Return (X, Y) of the center of cell containing provided text 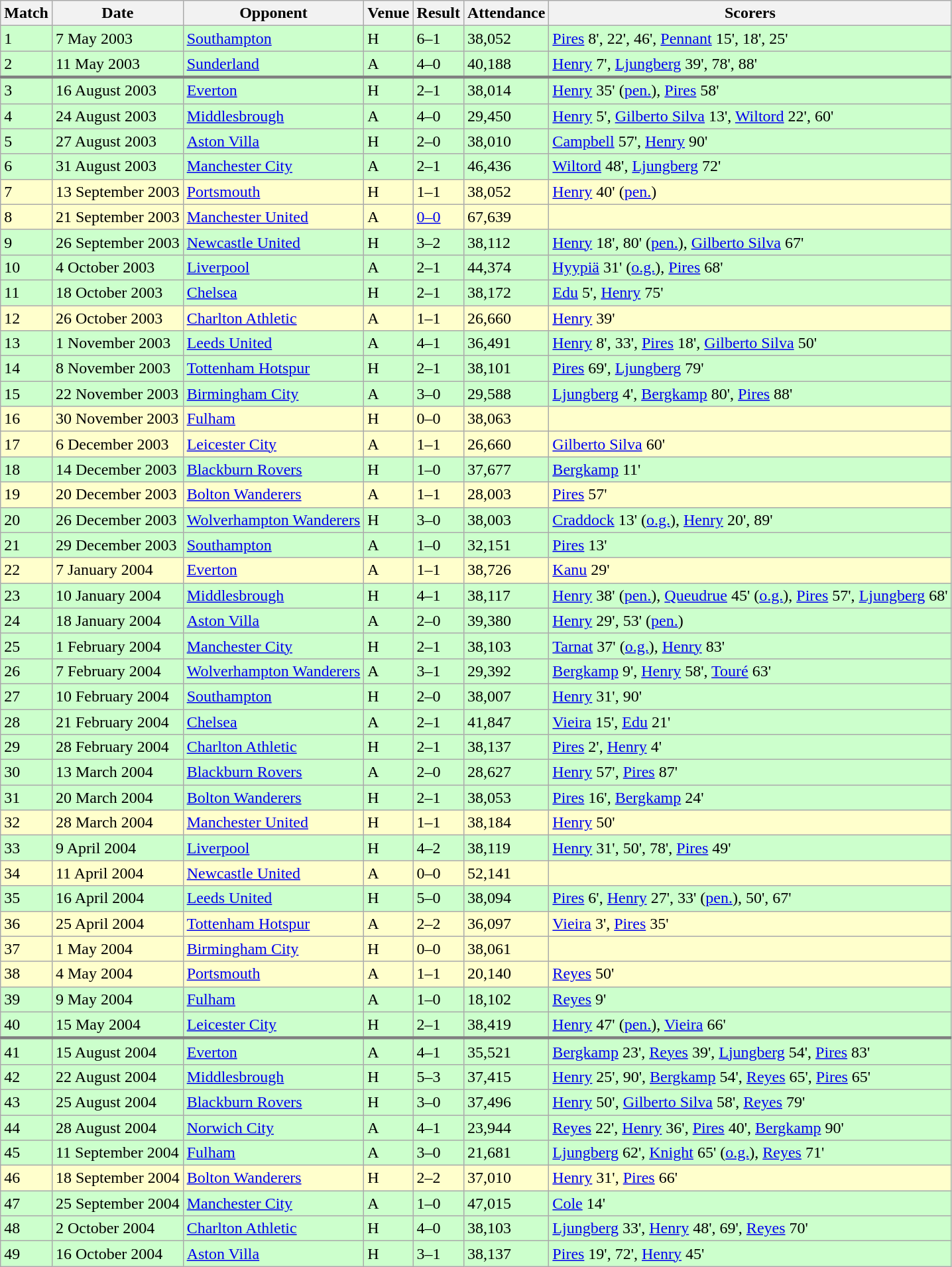
Pires 2', Henry 4' (750, 747)
Opponent (273, 13)
Wiltord 48', Ljungberg 72' (750, 166)
Henry 7', Ljungberg 39', 78', 88' (750, 64)
Pires 19', 72', Henry 45' (750, 1254)
28,003 (506, 495)
6–1 (438, 38)
25 August 2004 (117, 1102)
21 February 2004 (117, 722)
4 May 2004 (117, 974)
29 (27, 747)
20 March 2004 (117, 798)
24 (27, 621)
Bergkamp 9', Henry 58', Touré 63' (750, 671)
12 (27, 318)
13 September 2003 (117, 192)
Attendance (506, 13)
27 August 2003 (117, 141)
52,141 (506, 873)
23,944 (506, 1128)
Bergkamp 23', Reyes 39', Ljungberg 54', Pires 83' (750, 1052)
16 August 2003 (117, 90)
37,415 (506, 1077)
35,521 (506, 1052)
Edu 5', Henry 75' (750, 292)
31 August 2003 (117, 166)
38,172 (506, 292)
Campbell 57', Henry 90' (750, 141)
7 (27, 192)
Henry 31', 90' (750, 696)
25 (27, 646)
1 May 2004 (117, 949)
38,119 (506, 848)
22 August 2004 (117, 1077)
20 December 2003 (117, 495)
5–3 (438, 1077)
23 (27, 595)
Vieira 15', Edu 21' (750, 722)
Cole 14' (750, 1203)
16 (27, 419)
38,184 (506, 823)
1 (27, 38)
42 (27, 1077)
38,007 (506, 696)
Gilberto Silva 60' (750, 444)
5–0 (438, 898)
28 March 2004 (117, 823)
47,015 (506, 1203)
67,639 (506, 217)
38,010 (506, 141)
41 (27, 1052)
18 (27, 469)
29 December 2003 (117, 545)
24 August 2003 (117, 116)
33 (27, 848)
Henry 38' (pen.), Queudrue 45' (o.g.), Pires 57', Ljungberg 68' (750, 595)
25 April 2004 (117, 924)
18 September 2004 (117, 1178)
Henry 18', 80' (pen.), Gilberto Silva 67' (750, 242)
46,436 (506, 166)
Pires 6', Henry 27', 33' (pen.), 50', 67' (750, 898)
Henry 50', Gilberto Silva 58', Reyes 79' (750, 1102)
9 (27, 242)
2 October 2004 (117, 1229)
36,491 (506, 343)
9 April 2004 (117, 848)
10 February 2004 (117, 696)
Henry 47' (pen.), Vieira 66' (750, 1025)
17 (27, 444)
38,094 (506, 898)
38,726 (506, 570)
38,419 (506, 1025)
Kanu 29' (750, 570)
Reyes 9' (750, 999)
26 September 2003 (117, 242)
4–2 (438, 848)
7 January 2004 (117, 570)
38,063 (506, 419)
Match (27, 13)
48 (27, 1229)
37,677 (506, 469)
38,003 (506, 520)
32,151 (506, 545)
41,847 (506, 722)
38,101 (506, 369)
11 September 2004 (117, 1153)
14 (27, 369)
20 (27, 520)
43 (27, 1102)
47 (27, 1203)
2 (27, 64)
Henry 57', Pires 87' (750, 772)
31 (27, 798)
3 (27, 90)
Pires 69', Ljungberg 79' (750, 369)
Henry 25', 90', Bergkamp 54', Reyes 65', Pires 65' (750, 1077)
37,496 (506, 1102)
Henry 50' (750, 823)
28 August 2004 (117, 1128)
11 April 2004 (117, 873)
28 (27, 722)
8 November 2003 (117, 369)
Norwich City (273, 1128)
Henry 31', Pires 66' (750, 1178)
3–2 (438, 242)
Pires 13' (750, 545)
38,061 (506, 949)
38 (27, 974)
Pires 57' (750, 495)
7 May 2003 (117, 38)
4 October 2003 (117, 267)
Pires 16', Bergkamp 24' (750, 798)
Bergkamp 11' (750, 469)
40 (27, 1025)
26 December 2003 (117, 520)
7 February 2004 (117, 671)
37 (27, 949)
21,681 (506, 1153)
22 November 2003 (117, 394)
13 (27, 343)
14 December 2003 (117, 469)
38,117 (506, 595)
Scorers (750, 13)
37,010 (506, 1178)
21 September 2003 (117, 217)
6 December 2003 (117, 444)
39 (27, 999)
Henry 5', Gilberto Silva 13', Wiltord 22', 60' (750, 116)
15 (27, 394)
10 January 2004 (117, 595)
45 (27, 1153)
29,392 (506, 671)
30 (27, 772)
44,374 (506, 267)
18,102 (506, 999)
26 October 2003 (117, 318)
28 February 2004 (117, 747)
Ljungberg 62', Knight 65' (o.g.), Reyes 71' (750, 1153)
15 May 2004 (117, 1025)
Craddock 13' (o.g.), Henry 20', 89' (750, 520)
8 (27, 217)
30 November 2003 (117, 419)
16 October 2004 (117, 1254)
Henry 39' (750, 318)
40,188 (506, 64)
32 (27, 823)
38,053 (506, 798)
5 (27, 141)
1 November 2003 (117, 343)
22 (27, 570)
13 March 2004 (117, 772)
27 (27, 696)
Hyypiä 31' (o.g.), Pires 68' (750, 267)
15 August 2004 (117, 1052)
Vieira 3', Pires 35' (750, 924)
26 (27, 671)
19 (27, 495)
Henry 40' (pen.) (750, 192)
Ljungberg 4', Bergkamp 80', Pires 88' (750, 394)
20,140 (506, 974)
28,627 (506, 772)
29,588 (506, 394)
Pires 8', 22', 46', Pennant 15', 18', 25' (750, 38)
Venue (388, 13)
Henry 8', 33', Pires 18', Gilberto Silva 50' (750, 343)
21 (27, 545)
34 (27, 873)
36,097 (506, 924)
18 January 2004 (117, 621)
Reyes 50' (750, 974)
Henry 35' (pen.), Pires 58' (750, 90)
16 April 2004 (117, 898)
Reyes 22', Henry 36', Pires 40', Bergkamp 90' (750, 1128)
35 (27, 898)
4 (27, 116)
38,112 (506, 242)
9 May 2004 (117, 999)
11 (27, 292)
39,380 (506, 621)
Date (117, 13)
Result (438, 13)
46 (27, 1178)
6 (27, 166)
10 (27, 267)
36 (27, 924)
Henry 29', 53' (pen.) (750, 621)
25 September 2004 (117, 1203)
Henry 31', 50', 78', Pires 49' (750, 848)
49 (27, 1254)
Sunderland (273, 64)
38,014 (506, 90)
44 (27, 1128)
11 May 2003 (117, 64)
Tarnat 37' (o.g.), Henry 83' (750, 646)
18 October 2003 (117, 292)
Ljungberg 33', Henry 48', 69', Reyes 70' (750, 1229)
1 February 2004 (117, 646)
29,450 (506, 116)
